Identify which cell holds the provided text, then report its (x, y) central coordinate. 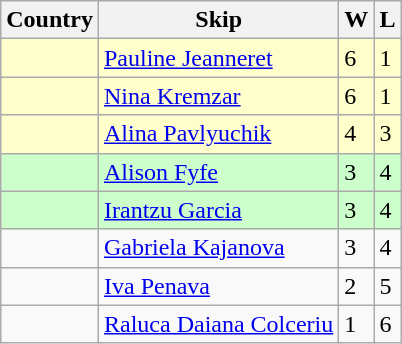
Alison Fyfe (218, 172)
L (388, 20)
5 (388, 286)
Country (50, 20)
2 (356, 286)
Skip (218, 20)
Nina Kremzar (218, 96)
Raluca Daiana Colceriu (218, 324)
Alina Pavlyuchik (218, 134)
Iva Penava (218, 286)
Pauline Jeanneret (218, 58)
Irantzu Garcia (218, 210)
Gabriela Kajanova (218, 248)
W (356, 20)
